Locate the cell with the specified text and output its [X, Y] center coordinate. 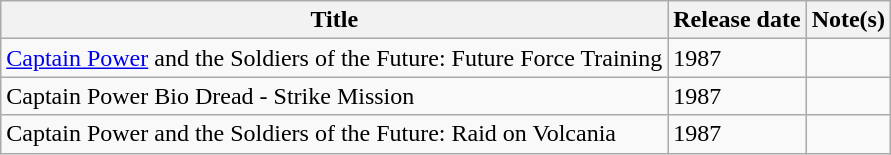
Captain Power Bio Dread - Strike Mission [334, 96]
Title [334, 20]
Captain Power and the Soldiers of the Future: Future Force Training [334, 58]
Release date [737, 20]
Note(s) [848, 20]
Captain Power and the Soldiers of the Future: Raid on Volcania [334, 134]
